Output the [X, Y] coordinate of the center of the cell containing the given text.  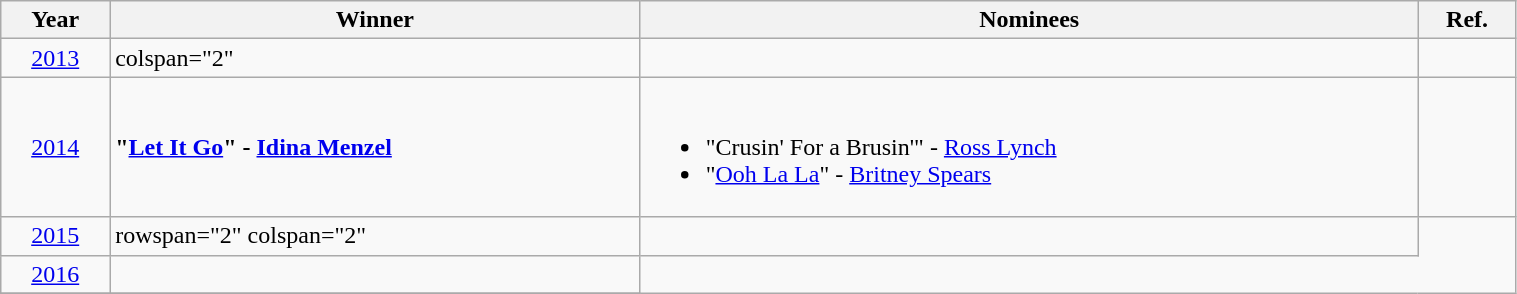
2016 [56, 274]
"Crusin' For a Brusin'" - Ross Lynch"Ooh La La" - Britney Spears [1029, 147]
Winner [375, 20]
colspan="2" [375, 58]
"Let It Go" - Idina Menzel [375, 147]
Nominees [1029, 20]
rowspan="2" colspan="2" [375, 236]
2015 [56, 236]
Year [56, 20]
2014 [56, 147]
Ref. [1467, 20]
2013 [56, 58]
